For the text-containing cell, return its midpoint in [X, Y] coordinate format. 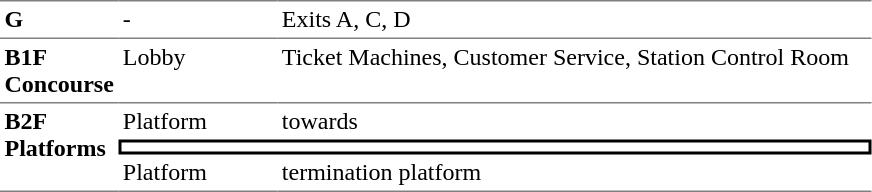
B1FConcourse [59, 71]
B2FPlatforms [59, 148]
Lobby [198, 71]
Exits A, C, D [574, 19]
termination platform [574, 173]
towards [574, 122]
G [59, 19]
Ticket Machines, Customer Service, Station Control Room [574, 71]
- [198, 19]
